Identify which cell holds the provided text, then report its (X, Y) central coordinate. 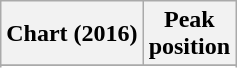
Peak position (189, 34)
Chart (2016) (72, 34)
